Find where the given text appears and provide that cell's center as (x, y) coordinate. 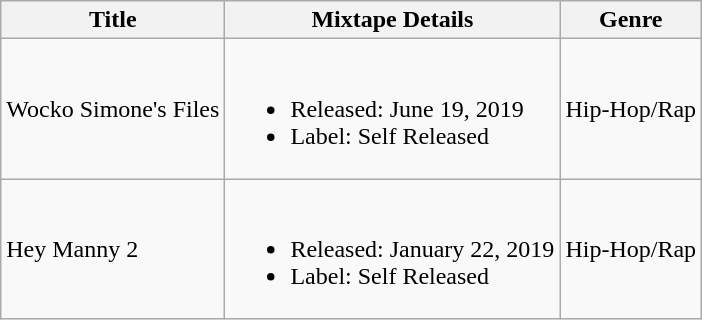
Mixtape Details (392, 20)
Wocko Simone's Files (113, 109)
Hey Manny 2 (113, 249)
Title (113, 20)
Released: January 22, 2019Label: Self Released (392, 249)
Released: June 19, 2019Label: Self Released (392, 109)
Genre (631, 20)
